Extract the (X, Y) coordinate from the center of the cell holding the provided text.  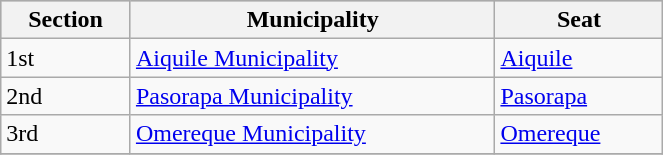
Aiquile Municipality (312, 58)
Omereque Municipality (312, 134)
Section (66, 20)
Omereque (579, 134)
Pasorapa (579, 96)
Municipality (312, 20)
3rd (66, 134)
Aiquile (579, 58)
Pasorapa Municipality (312, 96)
Seat (579, 20)
1st (66, 58)
2nd (66, 96)
